Locate the cell with the specified text and output its (x, y) center coordinate. 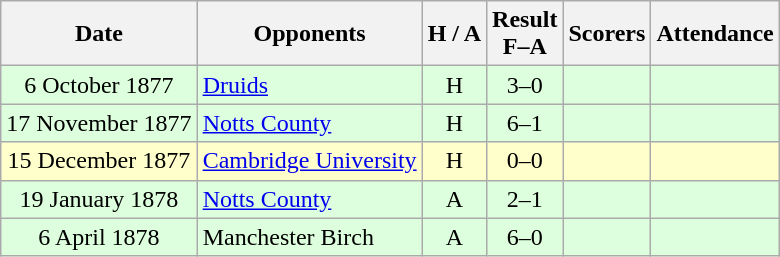
6–1 (525, 123)
2–1 (525, 199)
6 October 1877 (99, 85)
Scorers (607, 34)
6 April 1878 (99, 237)
Date (99, 34)
17 November 1877 (99, 123)
Manchester Birch (310, 237)
ResultF–A (525, 34)
H / A (454, 34)
3–0 (525, 85)
6–0 (525, 237)
Cambridge University (310, 161)
19 January 1878 (99, 199)
15 December 1877 (99, 161)
Opponents (310, 34)
Attendance (715, 34)
0–0 (525, 161)
Druids (310, 85)
